Pinpoint the cell where the given text exists, returning its (X, Y) midpoint coordinate. 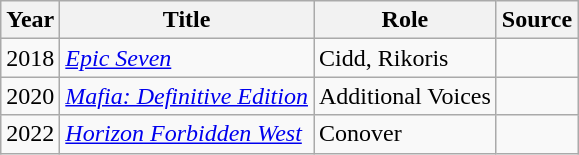
Mafia: Definitive Edition (187, 96)
2022 (30, 134)
2018 (30, 58)
Additional Voices (406, 96)
Source (536, 20)
Title (187, 20)
Cidd, Rikoris (406, 58)
Year (30, 20)
Horizon Forbidden West (187, 134)
Role (406, 20)
Conover (406, 134)
Epic Seven (187, 58)
2020 (30, 96)
